Locate the cell with the specified text and output its (x, y) center coordinate. 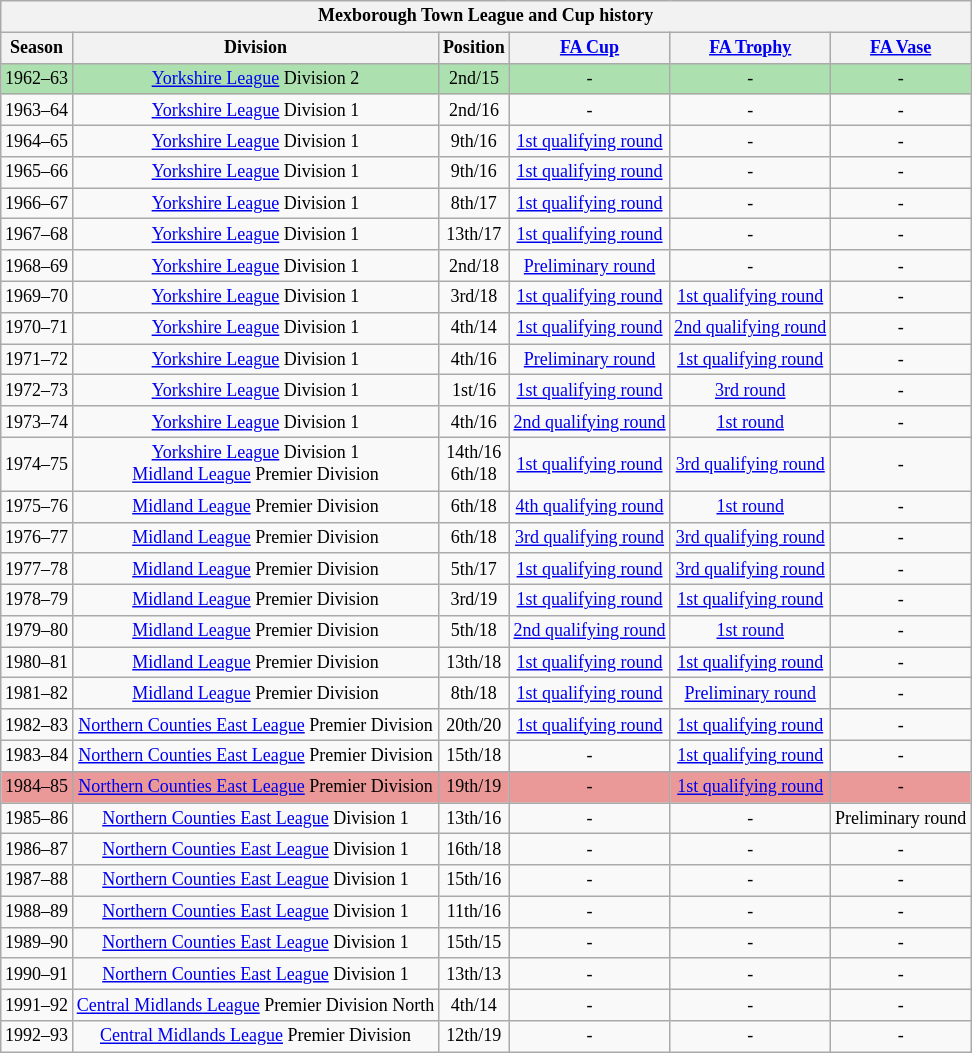
12th/19 (474, 1036)
11th/16 (474, 912)
1966–67 (37, 204)
1979–80 (37, 632)
8th/17 (474, 204)
15th/15 (474, 942)
FA Vase (901, 48)
1965–66 (37, 172)
1967–68 (37, 234)
19th/19 (474, 786)
1986–87 (37, 850)
1977–78 (37, 568)
1988–89 (37, 912)
4th qualifying round (590, 506)
Position (474, 48)
20th/20 (474, 724)
1987–88 (37, 880)
1970–71 (37, 328)
13th/17 (474, 234)
1975–76 (37, 506)
Yorkshire League Division 1Midland League Premier Division (255, 464)
Mexborough Town League and Cup history (486, 16)
1968–69 (37, 266)
1983–84 (37, 756)
1964–65 (37, 140)
Yorkshire League Division 2 (255, 78)
1973–74 (37, 422)
Season (37, 48)
1981–82 (37, 694)
16th/18 (474, 850)
1963–64 (37, 110)
1976–77 (37, 538)
1980–81 (37, 662)
1962–63 (37, 78)
14th/166th/18 (474, 464)
1991–92 (37, 1006)
15th/18 (474, 756)
3rd/19 (474, 600)
Central Midlands League Premier Division (255, 1036)
FA Trophy (750, 48)
2nd/16 (474, 110)
5th/18 (474, 632)
1990–91 (37, 974)
Division (255, 48)
1989–90 (37, 942)
1985–86 (37, 818)
1992–93 (37, 1036)
8th/18 (474, 694)
1971–72 (37, 360)
1982–83 (37, 724)
15th/16 (474, 880)
2nd/18 (474, 266)
1969–70 (37, 296)
1984–85 (37, 786)
FA Cup (590, 48)
1st/16 (474, 390)
3rd round (750, 390)
Central Midlands League Premier Division North (255, 1006)
13th/16 (474, 818)
3rd/18 (474, 296)
1972–73 (37, 390)
1978–79 (37, 600)
5th/17 (474, 568)
2nd/15 (474, 78)
13th/13 (474, 974)
1974–75 (37, 464)
13th/18 (474, 662)
